Search for the cell housing the specified text and yield its (x, y) center coordinate. 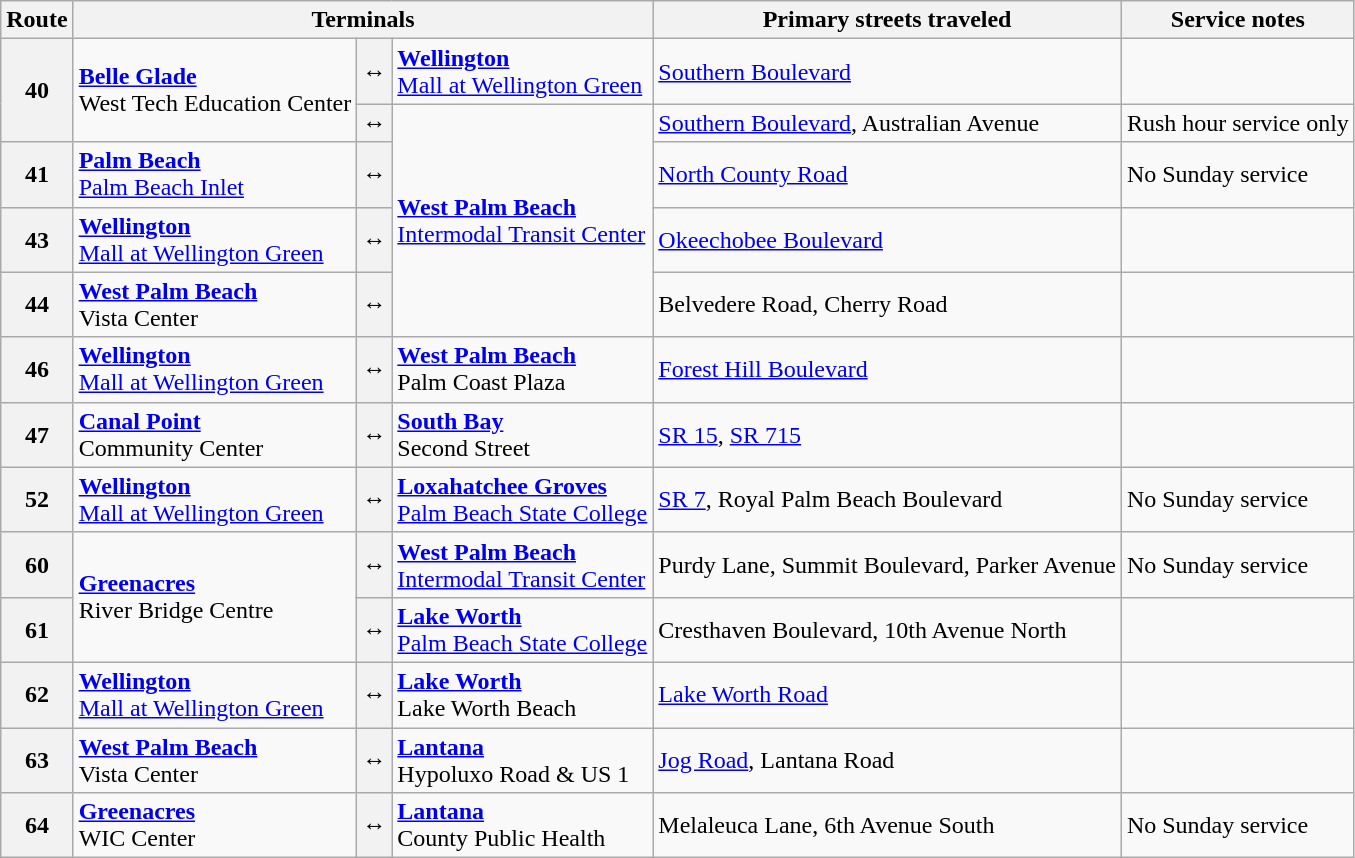
Belle GladeWest Tech Education Center (215, 90)
Melaleuca Lane, 6th Avenue South (888, 826)
Lake WorthPalm Beach State College (522, 630)
LantanaHypoluxo Road & US 1 (522, 760)
Service notes (1238, 20)
44 (37, 304)
Lake Worth Road (888, 694)
64 (37, 826)
North County Road (888, 174)
Purdy Lane, Summit Boulevard, Parker Avenue (888, 564)
GreenacresWIC Center (215, 826)
Primary streets traveled (888, 20)
Jog Road, Lantana Road (888, 760)
Canal PointCommunity Center (215, 434)
47 (37, 434)
Forest Hill Boulevard (888, 370)
46 (37, 370)
Belvedere Road, Cherry Road (888, 304)
Rush hour service only (1238, 123)
West Palm BeachPalm Coast Plaza (522, 370)
South BaySecond Street (522, 434)
Southern Boulevard, Australian Avenue (888, 123)
Terminals (363, 20)
Route (37, 20)
Loxahatchee GrovesPalm Beach State College (522, 500)
Cresthaven Boulevard, 10th Avenue North (888, 630)
SR 15, SR 715 (888, 434)
62 (37, 694)
Lake WorthLake Worth Beach (522, 694)
63 (37, 760)
60 (37, 564)
GreenacresRiver Bridge Centre (215, 597)
LantanaCounty Public Health (522, 826)
40 (37, 90)
41 (37, 174)
61 (37, 630)
52 (37, 500)
SR 7, Royal Palm Beach Boulevard (888, 500)
43 (37, 240)
Okeechobee Boulevard (888, 240)
Palm BeachPalm Beach Inlet (215, 174)
Southern Boulevard (888, 72)
